Extract the [X, Y] coordinate from the center of the cell holding the provided text.  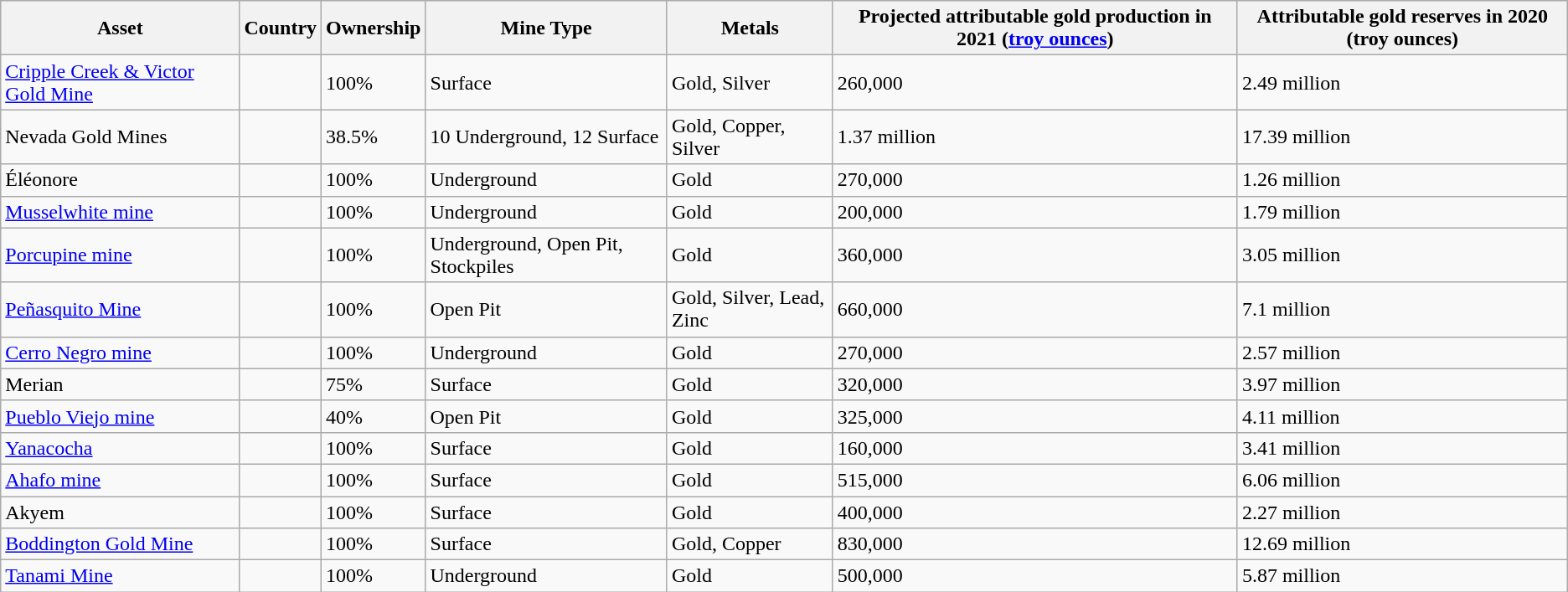
830,000 [1035, 544]
1.79 million [1402, 212]
Cerro Negro mine [121, 353]
Tanami Mine [121, 576]
40% [374, 416]
260,000 [1035, 82]
3.41 million [1402, 448]
Cripple Creek & Victor Gold Mine [121, 82]
5.87 million [1402, 576]
2.57 million [1402, 353]
6.06 million [1402, 480]
Gold, Silver, Lead, Zinc [750, 310]
38.5% [374, 137]
400,000 [1035, 512]
Attributable gold reserves in 2020 (troy ounces) [1402, 28]
Gold, Copper [750, 544]
Porcupine mine [121, 255]
Yanacocha [121, 448]
2.27 million [1402, 512]
Gold, Copper, Silver [750, 137]
1.37 million [1035, 137]
Asset [121, 28]
Merian [121, 384]
Ownership [374, 28]
Mine Type [546, 28]
Akyem [121, 512]
12.69 million [1402, 544]
360,000 [1035, 255]
Boddington Gold Mine [121, 544]
7.1 million [1402, 310]
515,000 [1035, 480]
1.26 million [1402, 180]
Nevada Gold Mines [121, 137]
160,000 [1035, 448]
Country [281, 28]
Metals [750, 28]
Projected attributable gold production in 2021 (troy ounces) [1035, 28]
325,000 [1035, 416]
3.05 million [1402, 255]
660,000 [1035, 310]
Gold, Silver [750, 82]
3.97 million [1402, 384]
75% [374, 384]
2.49 million [1402, 82]
Ahafo mine [121, 480]
500,000 [1035, 576]
4.11 million [1402, 416]
17.39 million [1402, 137]
200,000 [1035, 212]
Pueblo Viejo mine [121, 416]
320,000 [1035, 384]
Underground, Open Pit, Stockpiles [546, 255]
Éléonore [121, 180]
Musselwhite mine [121, 212]
10 Underground, 12 Surface [546, 137]
Peñasquito Mine [121, 310]
